Determine the [X, Y] coordinate at the center of the cell enclosing the given text.  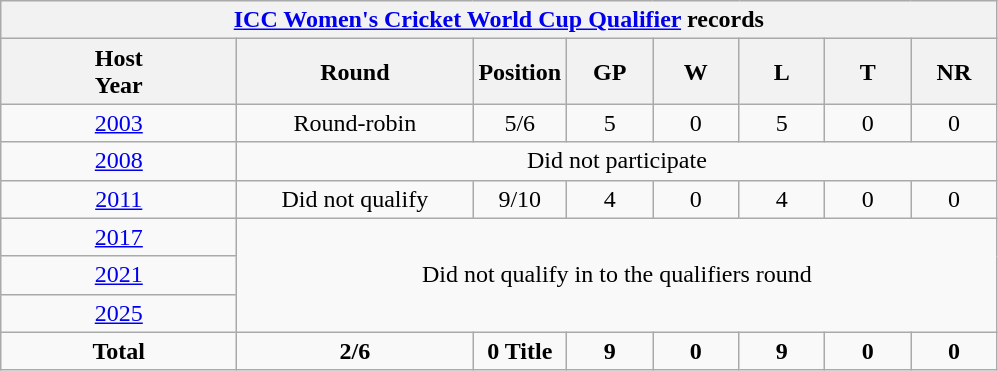
2/6 [355, 351]
2017 [119, 237]
5/6 [520, 123]
2011 [119, 199]
Did not participate [617, 161]
Position [520, 72]
Round-robin [355, 123]
ICC Women's Cricket World Cup Qualifier records [499, 20]
L [782, 72]
GP [610, 72]
Did not qualify [355, 199]
2025 [119, 313]
Round [355, 72]
0 Title [520, 351]
9/10 [520, 199]
2008 [119, 161]
2021 [119, 275]
Did not qualify in to the qualifiers round [617, 275]
HostYear [119, 72]
Total [119, 351]
NR [954, 72]
2003 [119, 123]
W [696, 72]
T [868, 72]
